Return [X, Y] of the center of cell containing provided text 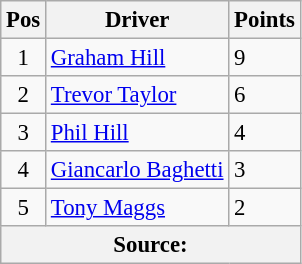
Pos [24, 20]
Source: [150, 245]
6 [264, 95]
Graham Hill [138, 58]
Giancarlo Baghetti [138, 170]
Tony Maggs [138, 208]
Phil Hill [138, 133]
1 [24, 58]
Driver [138, 20]
Points [264, 20]
5 [24, 208]
Trevor Taylor [138, 95]
9 [264, 58]
